Return [X, Y] of the center of cell containing provided text 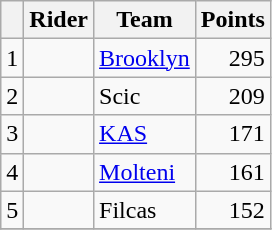
5 [12, 210]
152 [232, 210]
3 [12, 134]
Molteni [145, 172]
209 [232, 96]
295 [232, 58]
1 [12, 58]
171 [232, 134]
4 [12, 172]
Team [145, 20]
Points [232, 20]
KAS [145, 134]
Rider [59, 20]
Brooklyn [145, 58]
Scic [145, 96]
2 [12, 96]
161 [232, 172]
Filcas [145, 210]
